Find where the given text appears and provide that cell's center as [X, Y] coordinate. 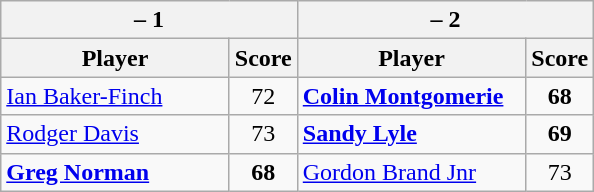
Ian Baker-Finch [116, 96]
Colin Montgomerie [412, 96]
69 [560, 134]
– 1 [150, 20]
Rodger Davis [116, 134]
Sandy Lyle [412, 134]
– 2 [446, 20]
Gordon Brand Jnr [412, 172]
72 [263, 96]
Greg Norman [116, 172]
